Output the [X, Y] coordinate of the center of the cell containing the given text.  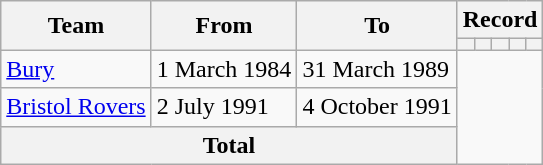
31 March 1989 [377, 69]
To [377, 26]
Bury [76, 69]
Team [76, 26]
Bristol Rovers [76, 107]
4 October 1991 [377, 107]
1 March 1984 [224, 69]
Total [229, 145]
2 July 1991 [224, 107]
Record [500, 20]
From [224, 26]
